Capture the cell that displays the provided text and extract its (X, Y) central coordinate. 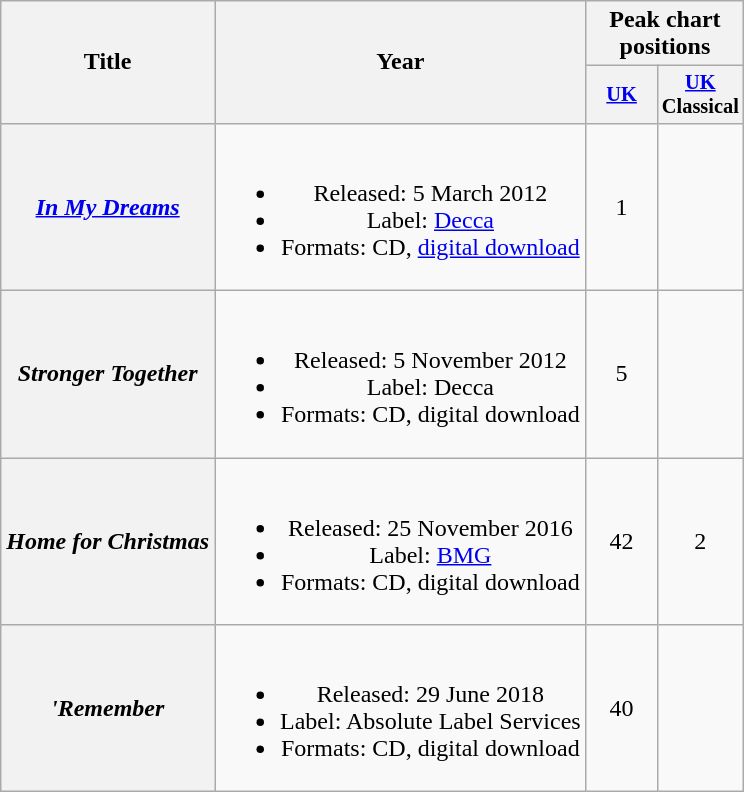
Home for Christmas (108, 542)
Released: 5 November 2012Label: DeccaFormats: CD, digital download (401, 374)
Peak chart positions (665, 34)
2 (700, 542)
40 (622, 708)
Released: 29 June 2018Label: Absolute Label ServicesFormats: CD, digital download (401, 708)
In My Dreams (108, 206)
Stronger Together (108, 374)
'Remember (108, 708)
Released: 5 March 2012Label: DeccaFormats: CD, digital download (401, 206)
Year (401, 62)
UKClassical (700, 95)
Title (108, 62)
1 (622, 206)
5 (622, 374)
42 (622, 542)
Released: 25 November 2016Label: BMGFormats: CD, digital download (401, 542)
UK (622, 95)
